Return [X, Y] of the center of cell containing provided text 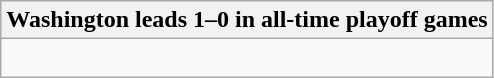
Washington leads 1–0 in all-time playoff games [247, 20]
